Output the [x, y] coordinate of the center of the cell containing the given text.  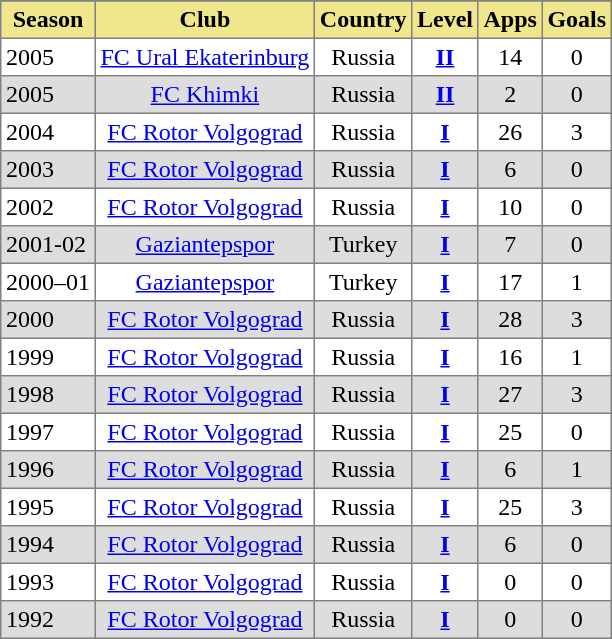
7 [510, 245]
1994 [48, 545]
2000–01 [48, 282]
17 [510, 282]
2 [510, 95]
1996 [48, 470]
FC Ural Ekaterinburg [204, 57]
2003 [48, 170]
28 [510, 320]
1999 [48, 357]
Country [364, 20]
1997 [48, 432]
1998 [48, 395]
2000 [48, 320]
Level [445, 20]
14 [510, 57]
2002 [48, 207]
Goals [576, 20]
1993 [48, 582]
27 [510, 395]
2001-02 [48, 245]
Club [204, 20]
2004 [48, 132]
16 [510, 357]
Season [48, 20]
1995 [48, 507]
10 [510, 207]
Apps [510, 20]
1992 [48, 620]
26 [510, 132]
FC Khimki [204, 95]
